Find where the given text appears and provide that cell's center as [x, y] coordinate. 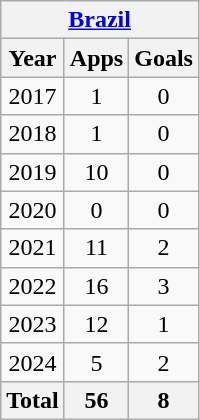
11 [96, 248]
Year [33, 58]
5 [96, 362]
8 [164, 400]
2022 [33, 286]
16 [96, 286]
Brazil [100, 20]
Apps [96, 58]
2018 [33, 134]
12 [96, 324]
2020 [33, 210]
2023 [33, 324]
56 [96, 400]
Goals [164, 58]
Total [33, 400]
2021 [33, 248]
2017 [33, 96]
3 [164, 286]
2024 [33, 362]
10 [96, 172]
2019 [33, 172]
